Locate the cell with the specified text and output its (X, Y) center coordinate. 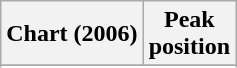
Peakposition (189, 34)
Chart (2006) (72, 34)
